Return the (X, Y) coordinate for the center point of the cell that contains the specified text.  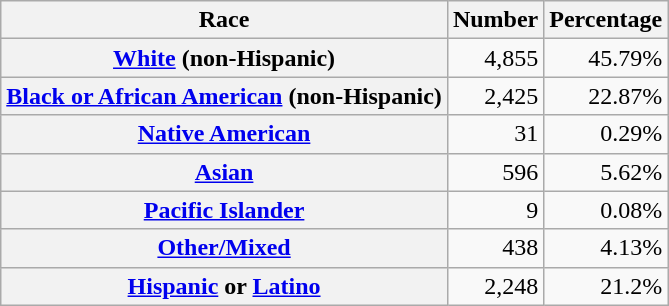
Black or African American (non-Hispanic) (224, 96)
Other/Mixed (224, 248)
Pacific Islander (224, 210)
4.13% (606, 248)
45.79% (606, 58)
Number (495, 20)
White (non-Hispanic) (224, 58)
Hispanic or Latino (224, 286)
2,248 (495, 286)
438 (495, 248)
22.87% (606, 96)
Race (224, 20)
Percentage (606, 20)
4,855 (495, 58)
0.29% (606, 134)
31 (495, 134)
9 (495, 210)
5.62% (606, 172)
Asian (224, 172)
21.2% (606, 286)
0.08% (606, 210)
2,425 (495, 96)
Native American (224, 134)
596 (495, 172)
